Extract the [X, Y] coordinate from the center of the cell holding the provided text.  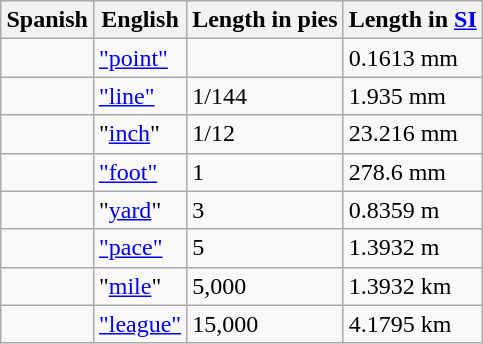
1.3932 m [412, 248]
1.3932 km [412, 286]
"inch" [140, 134]
23.216 mm [412, 134]
"point" [140, 58]
0.1613 mm [412, 58]
1 [265, 172]
1/12 [265, 134]
"pace" [140, 248]
5 [265, 248]
"mile" [140, 286]
3 [265, 210]
"line" [140, 96]
"foot" [140, 172]
"yard" [140, 210]
5,000 [265, 286]
"league" [140, 324]
4.1795 km [412, 324]
15,000 [265, 324]
Length in SI [412, 20]
Length in pies [265, 20]
English [140, 20]
0.8359 m [412, 210]
278.6 mm [412, 172]
1.935 mm [412, 96]
1/144 [265, 96]
Spanish [47, 20]
